Locate the cell with the specified text and output its [x, y] center coordinate. 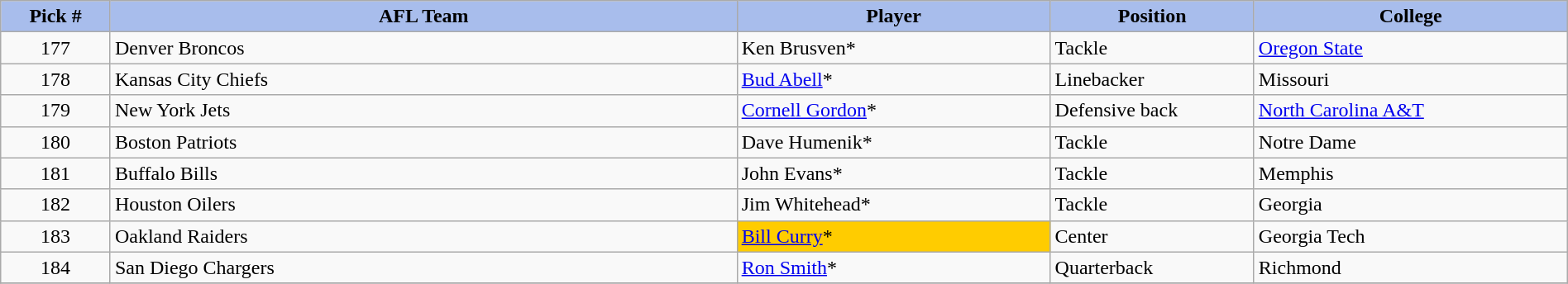
North Carolina A&T [1411, 111]
Center [1152, 236]
179 [56, 111]
Jim Whitehead* [893, 205]
Cornell Gordon* [893, 111]
178 [56, 79]
Pick # [56, 17]
Player [893, 17]
Denver Broncos [423, 48]
Ron Smith* [893, 267]
180 [56, 142]
Memphis [1411, 173]
177 [56, 48]
Georgia [1411, 205]
Houston Oilers [423, 205]
San Diego Chargers [423, 267]
Richmond [1411, 267]
Oakland Raiders [423, 236]
Ken Brusven* [893, 48]
John Evans* [893, 173]
Missouri [1411, 79]
Bill Curry* [893, 236]
Oregon State [1411, 48]
Georgia Tech [1411, 236]
Position [1152, 17]
Quarterback [1152, 267]
AFL Team [423, 17]
Notre Dame [1411, 142]
Buffalo Bills [423, 173]
Bud Abell* [893, 79]
181 [56, 173]
Boston Patriots [423, 142]
Dave Humenik* [893, 142]
184 [56, 267]
183 [56, 236]
Linebacker [1152, 79]
College [1411, 17]
182 [56, 205]
Defensive back [1152, 111]
Kansas City Chiefs [423, 79]
New York Jets [423, 111]
